Identify which cell holds the provided text, then report its (x, y) central coordinate. 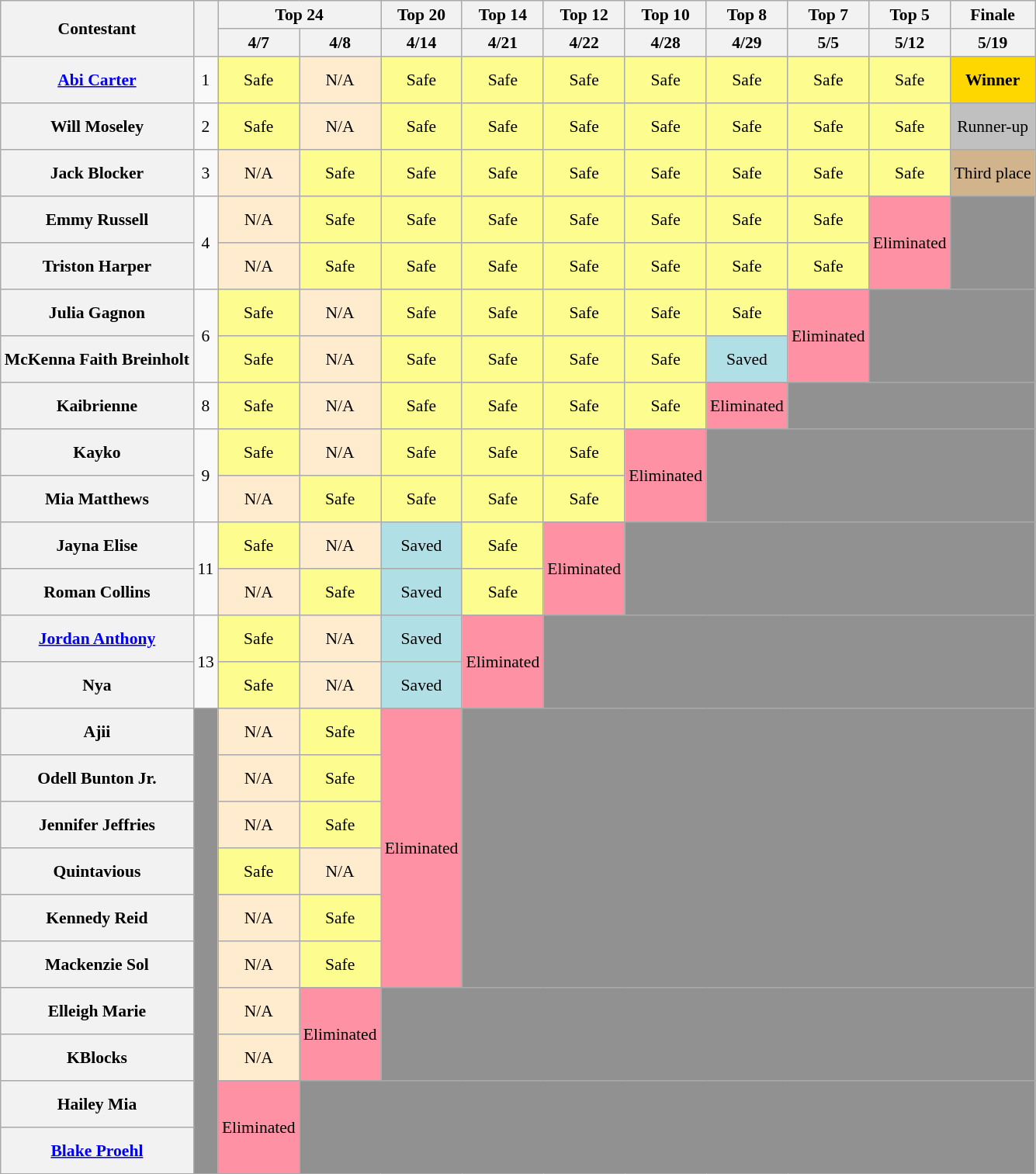
Roman Collins (97, 591)
Top 14 (503, 15)
4/8 (340, 43)
Jayna Elise (97, 545)
Top 7 (829, 15)
Kennedy Reid (97, 917)
McKenna Faith Breinholt (97, 358)
4/21 (503, 43)
Emmy Russell (97, 219)
5/5 (829, 43)
KBlocks (97, 1057)
Mackenzie Sol (97, 964)
3 (206, 172)
Top 10 (666, 15)
4/29 (747, 43)
Jack Blocker (97, 172)
4/28 (666, 43)
4/14 (422, 43)
Jennifer Jeffries (97, 824)
Nya (97, 684)
1 (206, 79)
Triston Harper (97, 265)
4/22 (584, 43)
Abi Carter (97, 79)
Contestant (97, 28)
Finale (993, 15)
Kaibrienne (97, 405)
Winner (993, 79)
Elleigh Marie (97, 1010)
Third place (993, 172)
Odell Bunton Jr. (97, 777)
Top 8 (747, 15)
9 (206, 475)
Jordan Anthony (97, 638)
5/12 (910, 43)
4 (206, 242)
Top 20 (422, 15)
Mia Matthews (97, 498)
Runner-up (993, 126)
4/7 (259, 43)
Quintavious (97, 871)
Hailey Mia (97, 1103)
8 (206, 405)
2 (206, 126)
6 (206, 335)
Top 5 (910, 15)
Blake Proehl (97, 1150)
Kayko (97, 452)
Julia Gagnon (97, 312)
Will Moseley (97, 126)
5/19 (993, 43)
11 (206, 568)
Ajii (97, 731)
13 (206, 661)
Top 12 (584, 15)
Top 24 (300, 15)
